Locate the cell with the specified text and output its [X, Y] center coordinate. 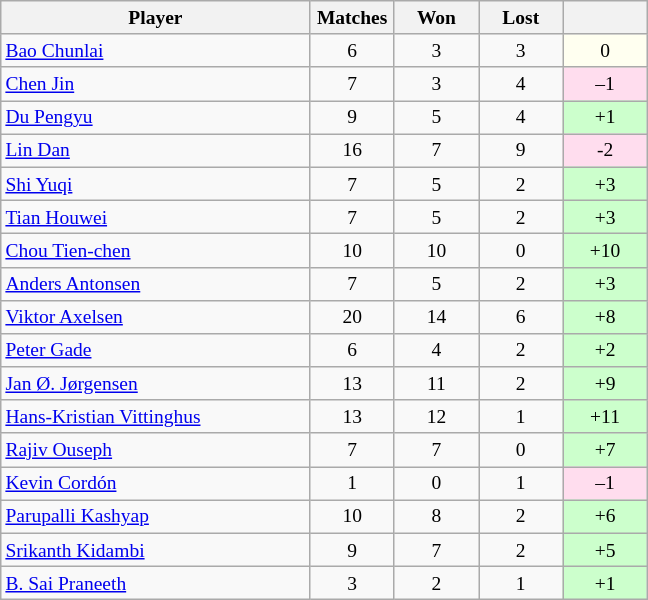
Chou Tien-chen [156, 250]
+11 [605, 416]
8 [436, 516]
+7 [605, 450]
Tian Houwei [156, 216]
+8 [605, 316]
Kevin Cordón [156, 484]
Hans-Kristian Vittinghus [156, 416]
Srikanth Kidambi [156, 550]
20 [352, 316]
Peter Gade [156, 350]
Du Pengyu [156, 118]
-2 [605, 150]
Shi Yuqi [156, 184]
+10 [605, 250]
Chen Jin [156, 84]
Rajiv Ouseph [156, 450]
Matches [352, 18]
14 [436, 316]
12 [436, 416]
11 [436, 384]
Anders Antonsen [156, 284]
Jan Ø. Jørgensen [156, 384]
Won [436, 18]
Player [156, 18]
Viktor Axelsen [156, 316]
Bao Chunlai [156, 50]
+9 [605, 384]
Lin Dan [156, 150]
+5 [605, 550]
+2 [605, 350]
Lost [521, 18]
Parupalli Kashyap [156, 516]
+6 [605, 516]
16 [352, 150]
B. Sai Praneeth [156, 584]
